For the text-containing cell, return its midpoint in (x, y) coordinate format. 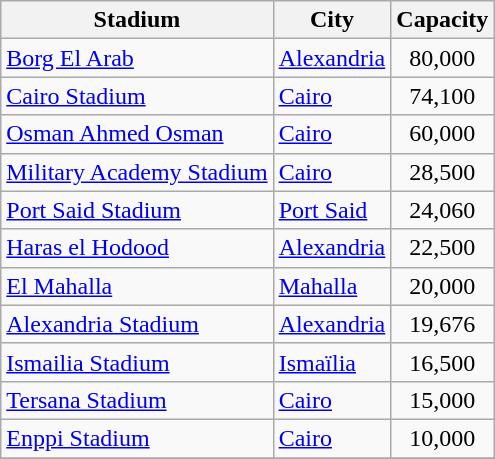
Borg El Arab (137, 58)
60,000 (442, 134)
Haras el Hodood (137, 248)
74,100 (442, 96)
22,500 (442, 248)
Port Said Stadium (137, 210)
City (332, 20)
Capacity (442, 20)
Ismaïlia (332, 362)
19,676 (442, 324)
10,000 (442, 438)
20,000 (442, 286)
80,000 (442, 58)
Osman Ahmed Osman (137, 134)
28,500 (442, 172)
Cairo Stadium (137, 96)
15,000 (442, 400)
Mahalla (332, 286)
Stadium (137, 20)
Alexandria Stadium (137, 324)
Port Said (332, 210)
Military Academy Stadium (137, 172)
16,500 (442, 362)
El Mahalla (137, 286)
24,060 (442, 210)
Tersana Stadium (137, 400)
Enppi Stadium (137, 438)
Ismailia Stadium (137, 362)
